Capture the cell that displays the provided text and extract its (x, y) central coordinate. 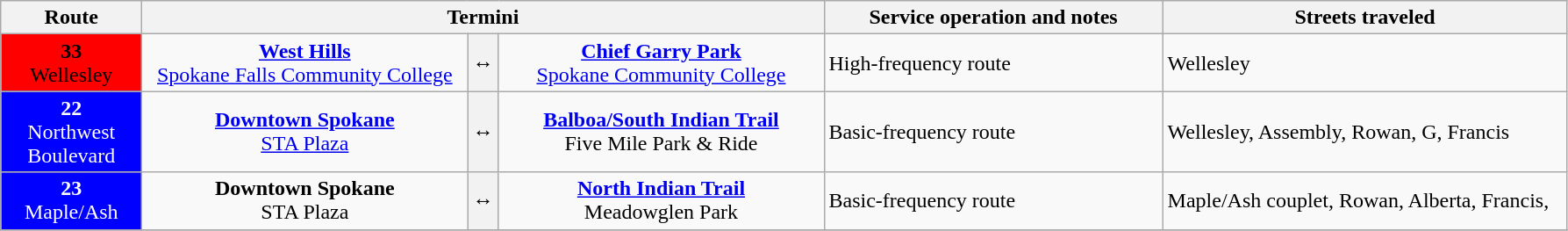
High-frequency route (993, 63)
North Indian TrailMeadowglen Park (662, 200)
Maple/Ash couplet, Rowan, Alberta, Francis, (1365, 200)
Wellesley (1365, 63)
Route (72, 18)
33Wellesley (72, 63)
Chief Garry ParkSpokane Community College (662, 63)
Balboa/South Indian TrailFive Mile Park & Ride (662, 132)
22Northwest Boulevard (72, 132)
Wellesley, Assembly, Rowan, G, Francis (1365, 132)
Streets traveled (1365, 18)
West Hills Spokane Falls Community College (305, 63)
Service operation and notes (993, 18)
23Maple/Ash (72, 200)
Termini (483, 18)
